Scan for the cell matching the given text and deliver its [x, y] coordinate at center. 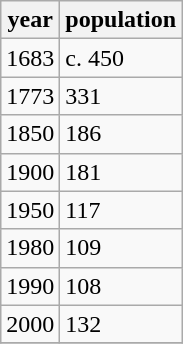
109 [121, 248]
1990 [30, 286]
331 [121, 96]
132 [121, 324]
1950 [30, 210]
year [30, 20]
1980 [30, 248]
1900 [30, 172]
1850 [30, 134]
2000 [30, 324]
186 [121, 134]
c. 450 [121, 58]
117 [121, 210]
108 [121, 286]
population [121, 20]
1773 [30, 96]
181 [121, 172]
1683 [30, 58]
